Find where the given text appears and provide that cell's center as [X, Y] coordinate. 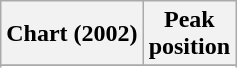
Peakposition [189, 34]
Chart (2002) [72, 34]
